Search for the cell housing the specified text and yield its [x, y] center coordinate. 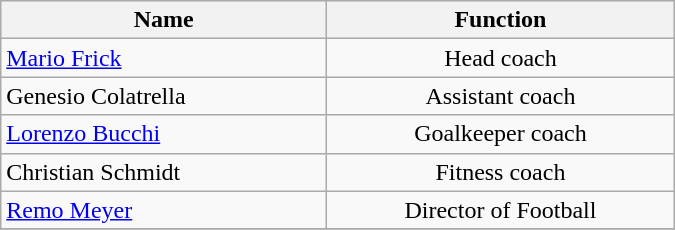
Fitness coach [501, 172]
Assistant coach [501, 96]
Genesio Colatrella [164, 96]
Christian Schmidt [164, 172]
Name [164, 20]
Remo Meyer [164, 210]
Mario Frick [164, 58]
Goalkeeper coach [501, 134]
Function [501, 20]
Lorenzo Bucchi [164, 134]
Head coach [501, 58]
Director of Football [501, 210]
